From the cell containing the given text, extract its center point as (x, y) coordinate. 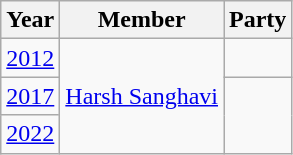
Harsh Sanghavi (142, 96)
Party (258, 20)
2022 (30, 134)
2017 (30, 96)
Year (30, 20)
2012 (30, 58)
Member (142, 20)
